For the text-containing cell, return its midpoint in [X, Y] coordinate format. 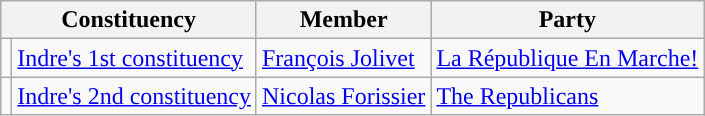
Nicolas Forissier [343, 96]
Member [343, 20]
La République En Marche! [568, 58]
Party [568, 20]
Constituency [129, 20]
François Jolivet [343, 58]
Indre's 1st constituency [134, 58]
The Republicans [568, 96]
Indre's 2nd constituency [134, 96]
